Detect which cell encompasses the target text, then output its [x, y] center coordinate. 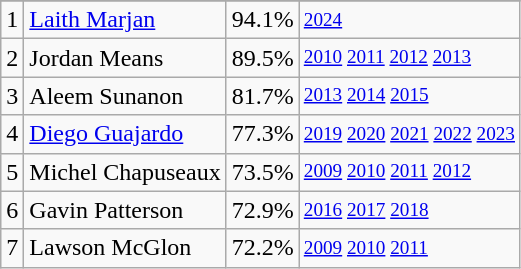
Lawson McGlon [125, 248]
2016 2017 2018 [409, 210]
81.7% [262, 96]
Aleem Sunanon [125, 96]
73.5% [262, 172]
Laith Marjan [125, 20]
2024 [409, 20]
94.1% [262, 20]
1 [12, 20]
2010 2011 2012 2013 [409, 58]
6 [12, 210]
2 [12, 58]
Jordan Means [125, 58]
89.5% [262, 58]
7 [12, 248]
5 [12, 172]
4 [12, 134]
2009 2010 2011 [409, 248]
3 [12, 96]
72.2% [262, 248]
Diego Guajardo [125, 134]
2013 2014 2015 [409, 96]
Gavin Patterson [125, 210]
72.9% [262, 210]
2009 2010 2011 2012 [409, 172]
Michel Chapuseaux [125, 172]
77.3% [262, 134]
2019 2020 2021 2022 2023 [409, 134]
